Scan for the cell matching the given text and deliver its [X, Y] coordinate at center. 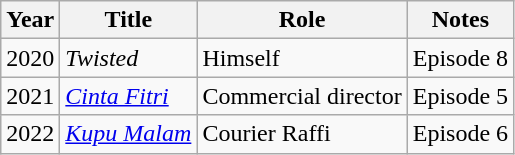
2021 [30, 96]
Year [30, 20]
Courier Raffi [302, 134]
Himself [302, 58]
Cinta Fitri [128, 96]
Commercial director [302, 96]
Episode 8 [460, 58]
Title [128, 20]
Twisted [128, 58]
2022 [30, 134]
Role [302, 20]
Notes [460, 20]
Episode 6 [460, 134]
Kupu Malam [128, 134]
Episode 5 [460, 96]
2020 [30, 58]
